Return the (x, y) coordinate for the center point of the cell that contains the specified text.  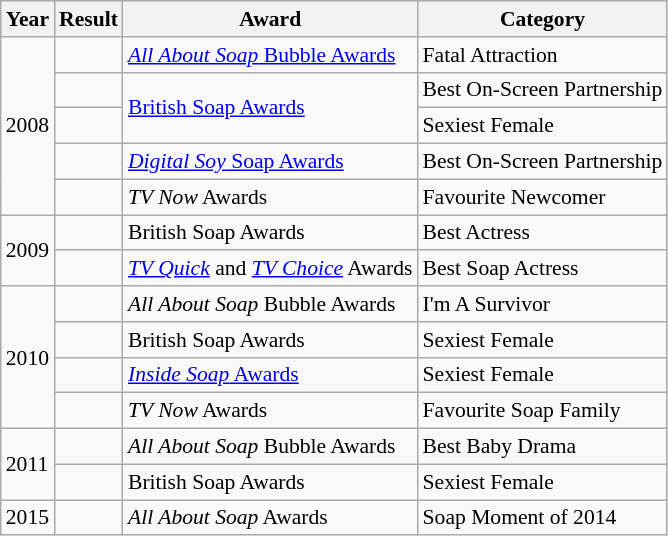
Best Soap Actress (543, 269)
Year (28, 19)
Favourite Newcomer (543, 197)
Inside Soap Awards (270, 375)
Category (543, 19)
2015 (28, 518)
Best Actress (543, 233)
Award (270, 19)
Fatal Attraction (543, 55)
Favourite Soap Family (543, 411)
Digital Soy Soap Awards (270, 162)
Result (88, 19)
TV Quick and TV Choice Awards (270, 269)
All About Soap Awards (270, 518)
2009 (28, 250)
Soap Moment of 2014 (543, 518)
2008 (28, 126)
2010 (28, 357)
Best Baby Drama (543, 447)
2011 (28, 464)
I'm A Survivor (543, 304)
